Search for the cell housing the specified text and yield its (X, Y) center coordinate. 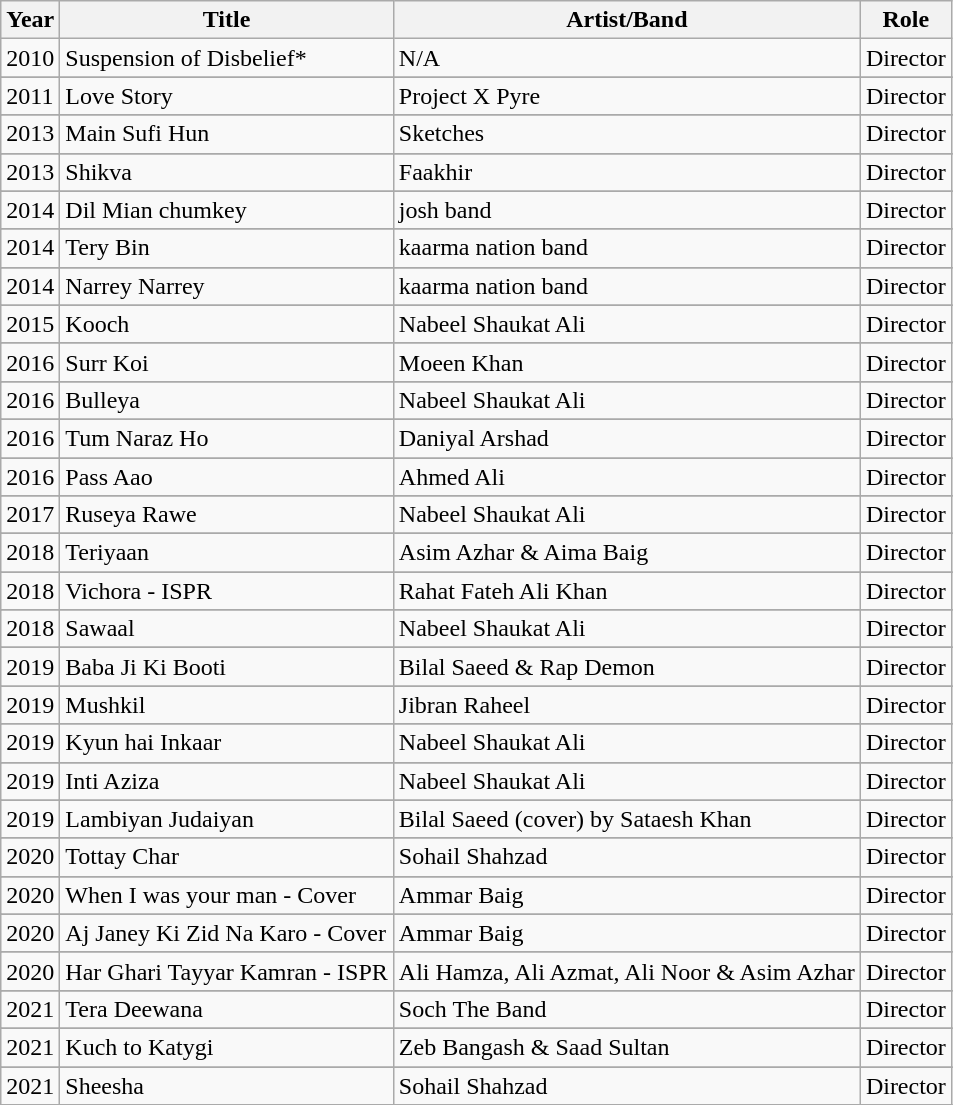
Sawaal (227, 629)
Surr Koi (227, 362)
Rahat Fateh Ali Khan (626, 591)
Ahmed Ali (626, 477)
Artist/Band (626, 20)
Love Story (227, 96)
Kyun hai Inkaar (227, 743)
Tum Naraz Ho (227, 438)
Jibran Raheel (626, 705)
When I was your man - Cover (227, 895)
josh band (626, 210)
Bilal Saeed (cover) by Sataesh Khan (626, 819)
Sheesha (227, 1085)
N/A (626, 58)
Project X Pyre (626, 96)
Inti Aziza (227, 781)
Suspension of Disbelief* (227, 58)
2015 (30, 324)
Year (30, 20)
Kuch to Katygi (227, 1047)
Pass Aao (227, 477)
Daniyal Arshad (626, 438)
Shikva (227, 172)
Bilal Saeed & Rap Demon (626, 667)
Tottay Char (227, 857)
Teriyaan (227, 553)
Tery Bin (227, 248)
2010 (30, 58)
Role (906, 20)
Bulleya (227, 400)
Tera Deewana (227, 1009)
Kooch (227, 324)
Soch The Band (626, 1009)
Moeen Khan (626, 362)
2017 (30, 515)
Dil Mian chumkey (227, 210)
Title (227, 20)
Faakhir (626, 172)
Asim Azhar & Aima Baig (626, 553)
Main Sufi Hun (227, 134)
Vichora - ISPR (227, 591)
Ruseya Rawe (227, 515)
Narrey Narrey (227, 286)
Lambiyan Judaiyan (227, 819)
Sketches (626, 134)
Har Ghari Tayyar Kamran - ISPR (227, 971)
Mushkil (227, 705)
Zeb Bangash & Saad Sultan (626, 1047)
Aj Janey Ki Zid Na Karo - Cover (227, 933)
Ali Hamza, Ali Azmat, Ali Noor & Asim Azhar (626, 971)
2011 (30, 96)
Baba Ji Ki Booti (227, 667)
